Scan for the cell matching the given text and deliver its [x, y] coordinate at center. 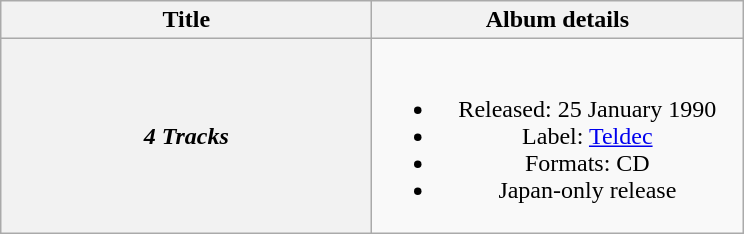
4 Tracks [186, 136]
Title [186, 20]
Album details [558, 20]
Released: 25 January 1990Label: TeldecFormats: CDJapan-only release [558, 136]
